Capture the cell that displays the provided text and extract its (X, Y) central coordinate. 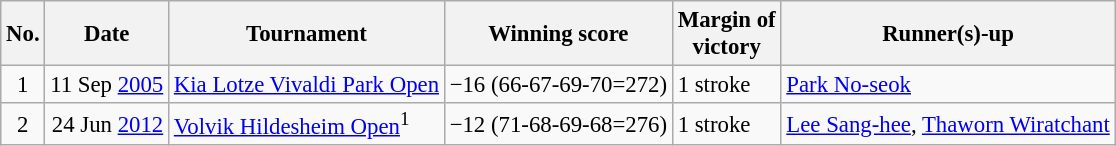
1 (23, 85)
Winning score (558, 34)
Volvik Hildesheim Open1 (307, 124)
−16 (66-67-69-70=272) (558, 85)
−12 (71-68-69-68=276) (558, 124)
Park No-seok (948, 85)
No. (23, 34)
Kia Lotze Vivaldi Park Open (307, 85)
Margin ofvictory (726, 34)
Lee Sang-hee, Thaworn Wiratchant (948, 124)
2 (23, 124)
24 Jun 2012 (107, 124)
Tournament (307, 34)
Date (107, 34)
11 Sep 2005 (107, 85)
Runner(s)-up (948, 34)
